Output the (X, Y) coordinate of the center of the cell containing the given text.  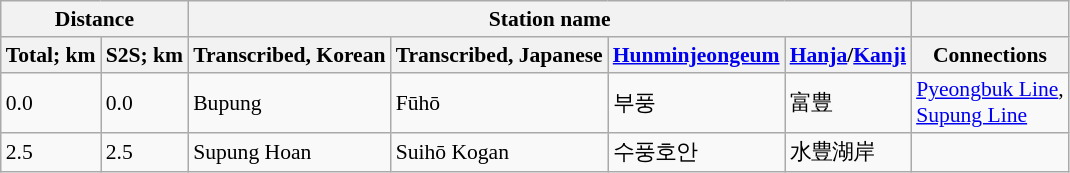
Pyeongbuk Line,Supung Line (990, 102)
水豊湖岸 (848, 154)
Supung Hoan (289, 154)
Transcribed, Japanese (500, 55)
Total; km (51, 55)
Hunminjeongeum (696, 55)
Fūhō (500, 102)
Station name (550, 19)
Distance (94, 19)
Hanja/Kanji (848, 55)
Bupung (289, 102)
S2S; km (145, 55)
Suihō Kogan (500, 154)
Connections (990, 55)
Transcribed, Korean (289, 55)
富豊 (848, 102)
부풍 (696, 102)
수풍호안 (696, 154)
